For the text-containing cell, return its midpoint in (x, y) coordinate format. 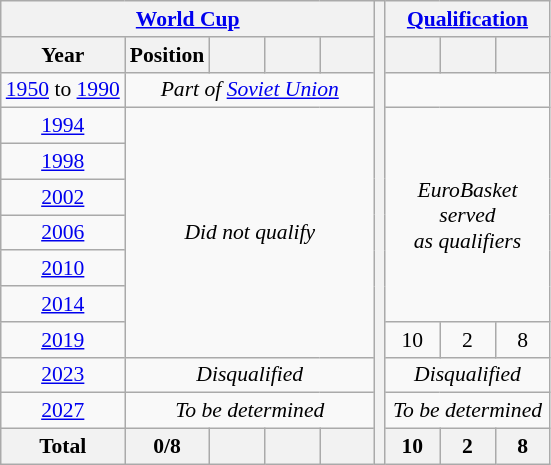
Position (167, 55)
1994 (63, 126)
Did not qualify (250, 232)
Qualification (468, 19)
1950 to 1990 (63, 90)
2002 (63, 197)
Total (63, 447)
Year (63, 55)
Part of Soviet Union (250, 90)
1998 (63, 162)
2023 (63, 375)
0/8 (167, 447)
2027 (63, 411)
2014 (63, 304)
World Cup (188, 19)
2010 (63, 269)
EuroBasket servedas qualifiers (468, 215)
2006 (63, 233)
2019 (63, 340)
